For the text-containing cell, return its midpoint in [x, y] coordinate format. 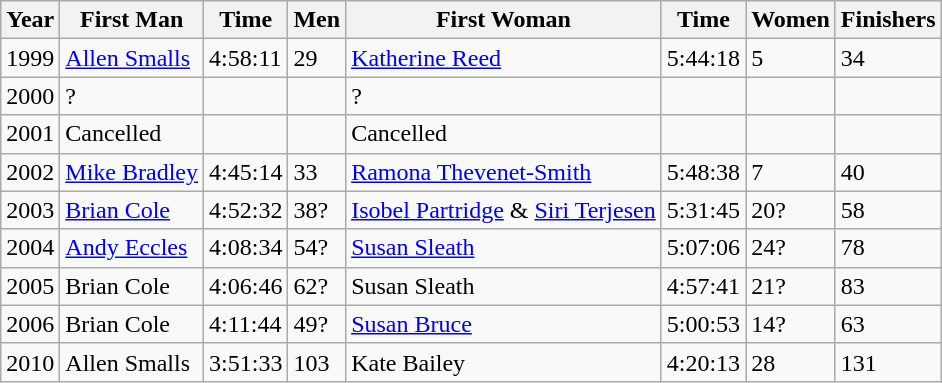
2001 [30, 134]
5:44:18 [703, 58]
21? [791, 286]
29 [317, 58]
Ramona Thevenet-Smith [504, 172]
34 [888, 58]
103 [317, 362]
Mike Bradley [132, 172]
5 [791, 58]
5:07:06 [703, 248]
78 [888, 248]
33 [317, 172]
58 [888, 210]
Women [791, 20]
2000 [30, 96]
5:00:53 [703, 324]
5:31:45 [703, 210]
7 [791, 172]
49? [317, 324]
4:08:34 [246, 248]
4:45:14 [246, 172]
Katherine Reed [504, 58]
4:57:41 [703, 286]
First Man [132, 20]
First Woman [504, 20]
Susan Bruce [504, 324]
3:51:33 [246, 362]
28 [791, 362]
Kate Bailey [504, 362]
1999 [30, 58]
4:11:44 [246, 324]
Finishers [888, 20]
54? [317, 248]
2004 [30, 248]
62? [317, 286]
83 [888, 286]
2003 [30, 210]
Year [30, 20]
24? [791, 248]
4:20:13 [703, 362]
14? [791, 324]
40 [888, 172]
2006 [30, 324]
5:48:38 [703, 172]
Isobel Partridge & Siri Terjesen [504, 210]
2002 [30, 172]
2005 [30, 286]
Men [317, 20]
4:58:11 [246, 58]
4:52:32 [246, 210]
Andy Eccles [132, 248]
63 [888, 324]
38? [317, 210]
4:06:46 [246, 286]
2010 [30, 362]
20? [791, 210]
131 [888, 362]
